Pinpoint the cell where the given text exists, returning its (X, Y) midpoint coordinate. 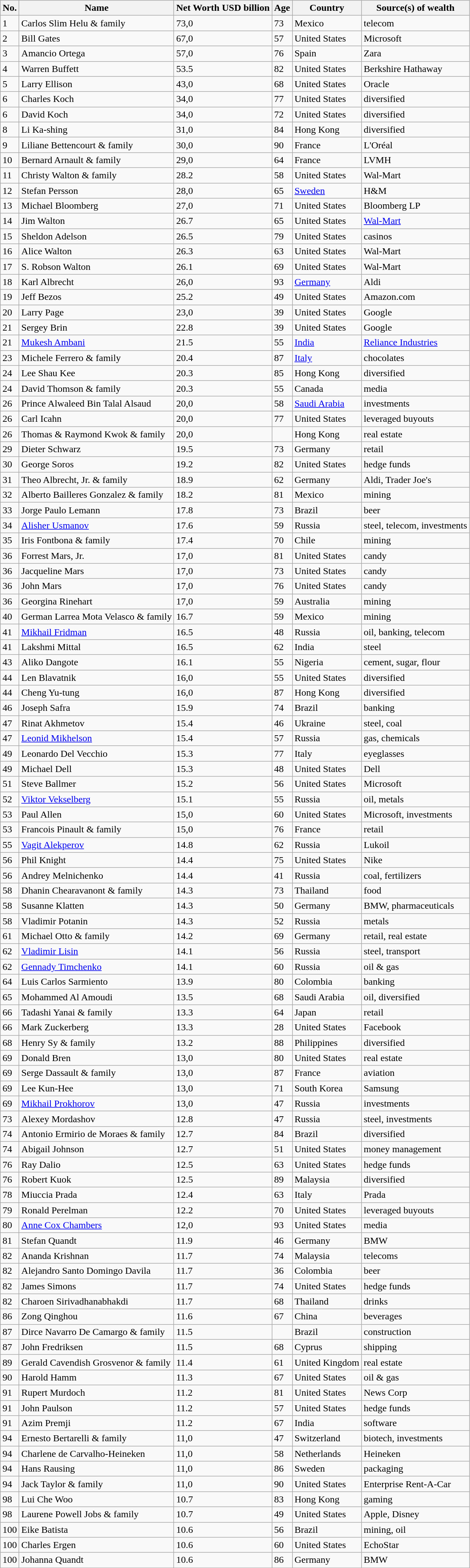
Eike Batista (97, 1530)
H&M (416, 191)
Vladimir Potanin (97, 921)
Michael Otto & family (97, 936)
Gennady Timchenko (97, 967)
John Mars (97, 586)
Alexey Mordashov (97, 1119)
Georgina Rinehart (97, 601)
Carl Icahn (97, 419)
Rinat Akhmetov (97, 723)
Chile (327, 541)
20 (10, 312)
1 (10, 23)
food (416, 890)
telecoms (416, 1256)
gas, chemicals (416, 738)
23 (10, 358)
Thomas & Raymond Kwok & family (97, 434)
30 (10, 465)
Jorge Paulo Lemann (97, 510)
biotech, investments (416, 1438)
Vladimir Lisin (97, 952)
Philippines (327, 1043)
Zara (416, 54)
26.7 (223, 221)
Ukraine (327, 723)
72 (282, 114)
Microsoft, investments (416, 814)
Amancio Ortega (97, 54)
31 (10, 480)
12.8 (223, 1119)
Harold Hamm (97, 1377)
Luis Carlos Sarmiento (97, 982)
Donald Bren (97, 1058)
Miuccia Prada (97, 1195)
83 (282, 1499)
David Koch (97, 114)
Aldi (416, 282)
Bloomberg LP (416, 206)
Mark Zuckerberg (97, 1027)
Dieter Schwarz (97, 449)
13.5 (223, 997)
31,0 (223, 130)
Sheldon Adelson (97, 236)
Iris Fontbona & family (97, 541)
Netherlands (327, 1454)
BMW, pharmaceuticals (416, 906)
oil, metals (416, 799)
steel, investments (416, 1119)
15 (10, 236)
oil, banking, telecom (416, 632)
13.2 (223, 1043)
Christy Walton & family (97, 175)
10 (10, 160)
26.3 (223, 251)
8 (10, 130)
software (416, 1423)
Ronald Perelman (97, 1210)
Mikhail Prokhorov (97, 1103)
steel, telecom, investments (416, 525)
Samsung (416, 1088)
23,0 (223, 312)
oil, diversified (416, 997)
Liliane Bettencourt & family (97, 145)
Alberto Bailleres Gonzalez & family (97, 495)
eyeglasses (416, 754)
Ray Dalio (97, 1165)
43 (10, 662)
Lee Shau Kee (97, 373)
mining, oil (416, 1530)
12.4 (223, 1195)
EchoStar (416, 1545)
Hans Rausing (97, 1469)
coal, fertilizers (416, 875)
17 (10, 267)
Charoen Sirivadhanabhakdi (97, 1301)
Spain (327, 54)
14 (10, 221)
Cheng Yu-tung (97, 693)
China (327, 1317)
Facebook (416, 1027)
20.4 (223, 358)
29 (10, 449)
16 (10, 251)
Andrey Melnichenko (97, 875)
16.1 (223, 662)
14.8 (223, 845)
Michael Dell (97, 769)
George Soros (97, 465)
Heineken (416, 1454)
Carlos Slim Helu & family (97, 23)
Canada (327, 388)
Charles Ergen (97, 1545)
3 (10, 54)
14.2 (223, 936)
Amazon.com (416, 297)
Bernard Arnault & family (97, 160)
Stefan Persson (97, 191)
Net Worth USD billion (223, 8)
Steve Ballmer (97, 784)
32 (10, 495)
Alejandro Santo Domingo Davila (97, 1271)
money management (416, 1149)
Switzerland (327, 1438)
19 (10, 297)
Jim Walton (97, 221)
casinos (416, 236)
50 (282, 906)
Alisher Usmanov (97, 525)
Source(s) of wealth (416, 8)
11 (10, 175)
15.1 (223, 799)
73,0 (223, 23)
Lee Kun-Hee (97, 1088)
11.6 (223, 1317)
Ernesto Bertarelli & family (97, 1438)
53.5 (223, 69)
metals (416, 921)
Enterprise Rent-A-Car (416, 1484)
Johanna Quandt (97, 1560)
Dhanin Chearavanont & family (97, 890)
Stefan Quandt (97, 1241)
2 (10, 38)
drinks (416, 1301)
Karl Albrecht (97, 282)
L'Oréal (416, 145)
25.2 (223, 297)
Lukoil (416, 845)
Forrest Mars, Jr. (97, 556)
30,0 (223, 145)
Vagit Alekperov (97, 845)
13.9 (223, 982)
Reliance Industries (416, 343)
Larry Page (97, 312)
Warren Buffett (97, 69)
Dirce Navarro De Camargo & family (97, 1332)
Aldi, Trader Joe's (416, 480)
Henry Sy & family (97, 1043)
Rupert Murdoch (97, 1392)
Prince Alwaleed Bin Talal Alsaud (97, 403)
12.2 (223, 1210)
18.2 (223, 495)
Japan (327, 1012)
Charlene de Carvalho-Heineken (97, 1454)
steel, coal (416, 723)
Lakshmi Mittal (97, 647)
22.8 (223, 327)
Prada (416, 1195)
Anne Cox Chambers (97, 1225)
Alice Walton (97, 251)
Zong Qinghou (97, 1317)
15.9 (223, 708)
construction (416, 1332)
David Thomson & family (97, 388)
steel (416, 647)
Jeff Bezos (97, 297)
26,0 (223, 282)
LVMH (416, 160)
27,0 (223, 206)
29,0 (223, 160)
5 (10, 84)
Mohammed Al Amoudi (97, 997)
Sergey Brin (97, 327)
35 (10, 541)
26.1 (223, 267)
Cyprus (327, 1347)
Leonid Mikhelson (97, 738)
Ananda Krishnan (97, 1256)
Nike (416, 860)
Li Ka-shing (97, 130)
26.5 (223, 236)
John Paulson (97, 1408)
South Korea (327, 1088)
Phil Knight (97, 860)
gaming (416, 1499)
43,0 (223, 84)
Abigail Johnson (97, 1149)
chocolates (416, 358)
Country (327, 8)
Antonio Ermirio de Moraes & family (97, 1134)
11.4 (223, 1362)
United Kingdom (327, 1362)
16.7 (223, 616)
German Larrea Mota Velasco & family (97, 616)
S. Robson Walton (97, 267)
Mukesh Ambani (97, 343)
Michael Bloomberg (97, 206)
18.9 (223, 480)
15.2 (223, 784)
18 (10, 282)
Serge Dassault & family (97, 1073)
Robert Kuok (97, 1180)
Aliko Dangote (97, 662)
Susanne Klatten (97, 906)
21.5 (223, 343)
75 (282, 860)
Theo Albrecht, Jr. & family (97, 480)
Larry Ellison (97, 84)
17.4 (223, 541)
57,0 (223, 54)
Charles Koch (97, 99)
17.8 (223, 510)
Australia (327, 601)
Tadashi Yanai & family (97, 1012)
88 (282, 1043)
packaging (416, 1469)
retail, real estate (416, 936)
Joseph Safra (97, 708)
Oracle (416, 84)
12,0 (223, 1225)
Dell (416, 769)
Viktor Vekselberg (97, 799)
Apple, Disney (416, 1514)
28.2 (223, 175)
Gerald Cavendish Grosvenor & family (97, 1362)
cement, sugar, flour (416, 662)
85 (282, 373)
13 (10, 206)
11.3 (223, 1377)
No. (10, 8)
Mikhail Fridman (97, 632)
40 (10, 616)
beverages (416, 1317)
Berkshire Hathaway (416, 69)
Jack Taylor & family (97, 1484)
11.9 (223, 1241)
Name (97, 8)
19.2 (223, 465)
telecom (416, 23)
67,0 (223, 38)
4 (10, 69)
Azim Premji (97, 1423)
News Corp (416, 1392)
78 (10, 1195)
Bill Gates (97, 38)
John Fredriksen (97, 1347)
Len Blavatnik (97, 678)
Laurene Powell Jobs & family (97, 1514)
28 (282, 1027)
shipping (416, 1347)
Francois Pinault & family (97, 830)
17.6 (223, 525)
Michele Ferrero & family (97, 358)
steel, transport (416, 952)
28,0 (223, 191)
19.5 (223, 449)
33 (10, 510)
Lui Che Woo (97, 1499)
aviation (416, 1073)
Jacqueline Mars (97, 571)
9 (10, 145)
34 (10, 525)
Nigeria (327, 662)
12 (10, 191)
James Simons (97, 1286)
Paul Allen (97, 814)
Age (282, 8)
Leonardo Del Vecchio (97, 754)
